Extract the (X, Y) coordinate from the center of the cell holding the provided text.  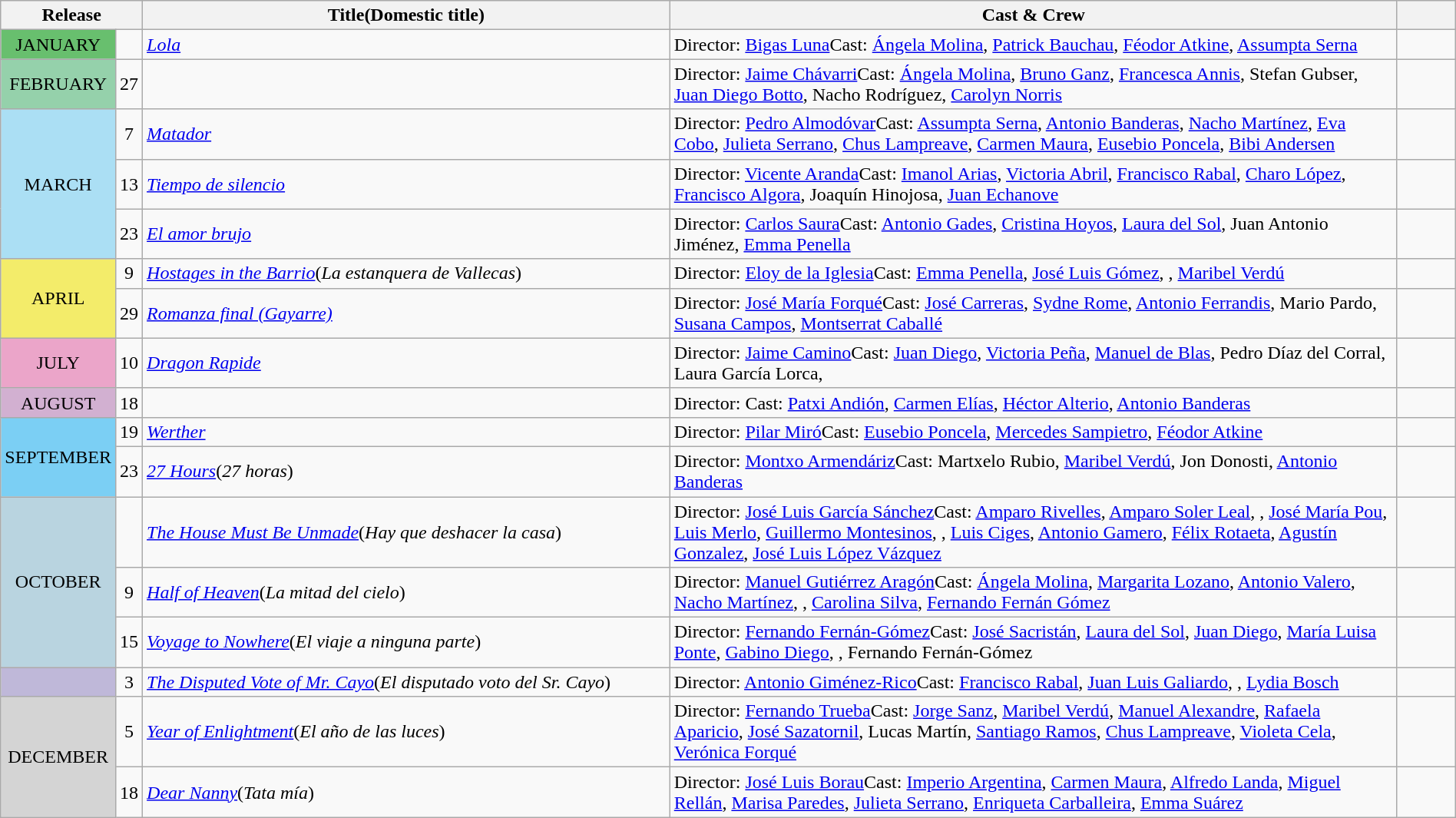
JULY (58, 363)
Director: Manuel Gutiérrez AragónCast: Ángela Molina, Margarita Lozano, Antonio Valero, Nacho Martínez, , Carolina Silva, Fernando Fernán Gómez (1034, 593)
15 (129, 642)
Title(Domestic title) (407, 15)
Voyage to Nowhere(El viaje a ninguna parte) (407, 642)
Director: Eloy de la IglesiaCast: Emma Penella, José Luis Gómez, , Maribel Verdú (1034, 273)
10 (129, 363)
Director: Carlos SauraCast: Antonio Gades, Cristina Hoyos, Laura del Sol, Juan Antonio Jiménez, Emma Penella (1034, 233)
JANUARY (58, 45)
DECEMBER (58, 757)
Director: Jaime CaminoCast: Juan Diego, Victoria Peña, Manuel de Blas, Pedro Díaz del Corral, Laura García Lorca, (1034, 363)
Director: Bigas LunaCast: Ángela Molina, Patrick Bauchau, Féodor Atkine, Assumpta Serna (1034, 45)
Director: Cast: Patxi Andión, Carmen Elías, Héctor Alterio, Antonio Banderas (1034, 402)
SEPTEMBER (58, 456)
3 (129, 682)
Director: Pilar MiróCast: Eusebio Poncela, Mercedes Sampietro, Féodor Atkine (1034, 432)
Tiempo de silencio (407, 184)
The Disputed Vote of Mr. Cayo(El disputado voto del Sr. Cayo) (407, 682)
5 (129, 732)
Hostages in the Barrio(La estanquera de Vallecas) (407, 273)
Lola (407, 45)
Release (72, 15)
19 (129, 432)
The House Must Be Unmade(Hay que deshacer la casa) (407, 532)
AUGUST (58, 402)
Dear Nanny(Tata mía) (407, 793)
MARCH (58, 184)
FEBRUARY (58, 84)
OCTOBER (58, 581)
13 (129, 184)
Romanza final (Gayarre) (407, 313)
27 (129, 84)
Cast & Crew (1034, 15)
Year of Enlightment(El año de las luces) (407, 732)
Matador (407, 134)
7 (129, 134)
Director: Fernando Fernán-GómezCast: José Sacristán, Laura del Sol, Juan Diego, María Luisa Ponte, Gabino Diego, , Fernando Fernán-Gómez (1034, 642)
Dragon Rapide (407, 363)
Director: Jaime ChávarriCast: Ángela Molina, Bruno Ganz, Francesca Annis, Stefan Gubser, Juan Diego Botto, Nacho Rodríguez, Carolyn Norris (1034, 84)
29 (129, 313)
Director: José María ForquéCast: José Carreras, Sydne Rome, Antonio Ferrandis, Mario Pardo, Susana Campos, Montserrat Caballé (1034, 313)
Director: Vicente ArandaCast: Imanol Arias, Victoria Abril, Francisco Rabal, Charo López, Francisco Algora, Joaquín Hinojosa, Juan Echanove (1034, 184)
Werther (407, 432)
Director: Montxo ArmendárizCast: Martxelo Rubio, Maribel Verdú, Jon Donosti, Antonio Banderas (1034, 472)
El amor brujo (407, 233)
APRIL (58, 298)
Director: Antonio Giménez-RicoCast: Francisco Rabal, Juan Luis Galiardo, , Lydia Bosch (1034, 682)
Half of Heaven(La mitad del cielo) (407, 593)
27 Hours(27 horas) (407, 472)
